For the text-containing cell, return its midpoint in [X, Y] coordinate format. 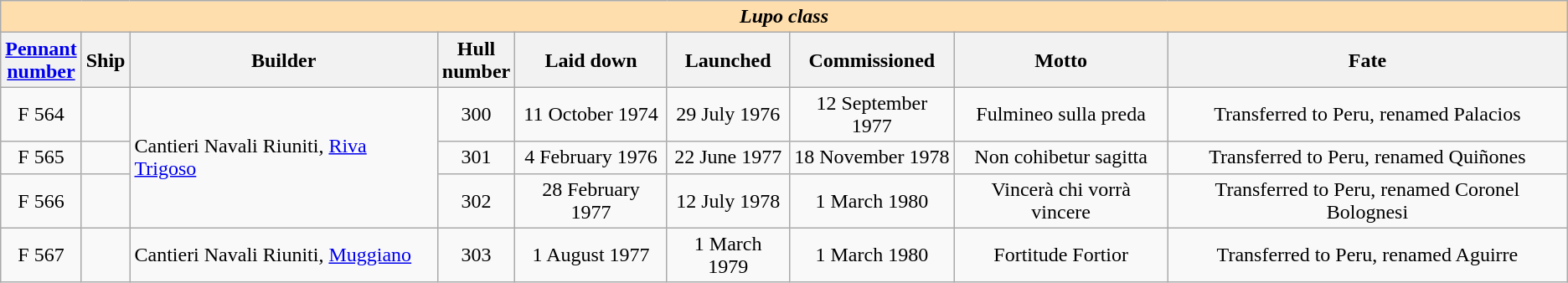
Cantieri Navali Riuniti, Riva Trigoso [283, 157]
12 July 1978 [728, 201]
Fate [1368, 60]
Non cohibetur sagitta [1061, 157]
1 August 1977 [591, 255]
Fortitude Fortior [1061, 255]
11 October 1974 [591, 114]
F 567 [41, 255]
29 July 1976 [728, 114]
Lupo class [784, 17]
18 November 1978 [872, 157]
Vincerà chi vorrà vincere [1061, 201]
Builder [283, 60]
F 565 [41, 157]
F 564 [41, 114]
Cantieri Navali Riuniti, Muggiano [283, 255]
Hullnumber [476, 60]
F 566 [41, 201]
28 February 1977 [591, 201]
Transferred to Peru, renamed Quiñones [1368, 157]
Transferred to Peru, renamed Palacios [1368, 114]
Fulmineo sulla preda [1061, 114]
Launched [728, 60]
301 [476, 157]
Commissioned [872, 60]
303 [476, 255]
1 March 1979 [728, 255]
Transferred to Peru, renamed Aguirre [1368, 255]
300 [476, 114]
Ship [106, 60]
302 [476, 201]
Pennantnumber [41, 60]
22 June 1977 [728, 157]
4 February 1976 [591, 157]
Motto [1061, 60]
12 September 1977 [872, 114]
Laid down [591, 60]
Transferred to Peru, renamed Coronel Bolognesi [1368, 201]
